Extract the (X, Y) coordinate from the center of the cell holding the provided text.  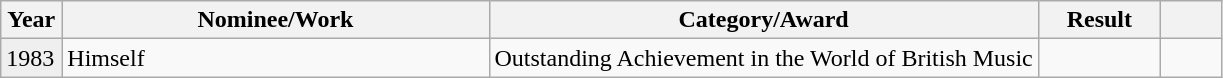
1983 (32, 58)
Himself (276, 58)
Result (1099, 20)
Category/Award (764, 20)
Nominee/Work (276, 20)
Year (32, 20)
Outstanding Achievement in the World of British Music (764, 58)
